Find where the given text appears and provide that cell's center as (x, y) coordinate. 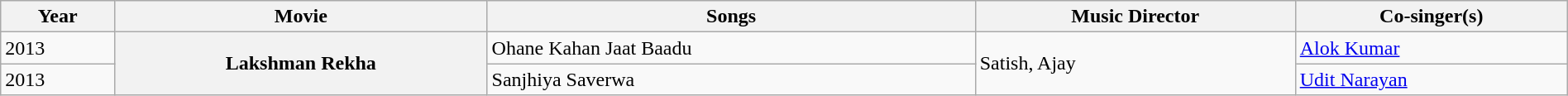
Udit Narayan (1431, 79)
Sanjhiya Saverwa (731, 79)
Movie (301, 17)
Alok Kumar (1431, 48)
Music Director (1135, 17)
Ohane Kahan Jaat Baadu (731, 48)
Year (58, 17)
Lakshman Rekha (301, 64)
Co-singer(s) (1431, 17)
Songs (731, 17)
Satish, Ajay (1135, 64)
